Locate the cell with the specified text and output its [x, y] center coordinate. 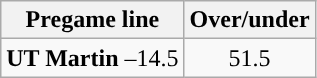
51.5 [250, 58]
UT Martin –14.5 [92, 58]
Over/under [250, 20]
Pregame line [92, 20]
